Identify which cell holds the provided text, then report its [X, Y] central coordinate. 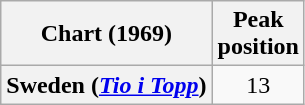
Chart (1969) [106, 34]
Peakposition [258, 34]
13 [258, 85]
Sweden (Tio i Topp) [106, 85]
